Extract the (X, Y) coordinate from the center of the cell holding the provided text.  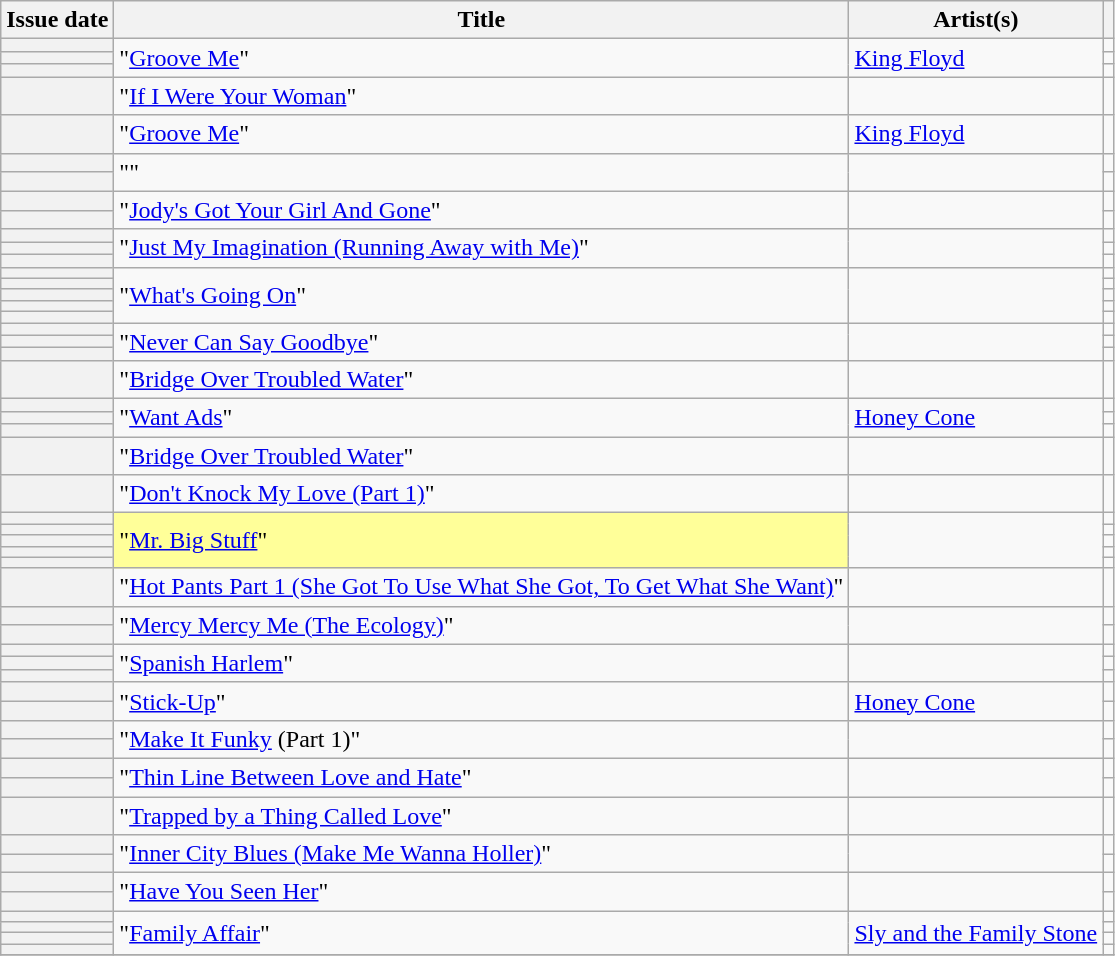
"Mr. Big Stuff" (482, 540)
"Family Affair" (482, 933)
Issue date (58, 20)
"Have You Seen Her" (482, 892)
"What's Going On" (482, 294)
"Spanish Harlem" (482, 663)
Sly and the Family Stone (976, 933)
"Never Can Say Goodbye" (482, 341)
"Mercy Mercy Me (The Ecology)" (482, 625)
Title (482, 20)
"Inner City Blues (Make Me Wanna Holler)" (482, 854)
"Hot Pants Part 1 (She Got To Use What She Got, To Get What She Want)" (482, 587)
"Make It Funky (Part 1)" (482, 739)
"" (482, 172)
Artist(s) (976, 20)
"Trapped by a Thing Called Love" (482, 815)
"If I Were Your Woman" (482, 96)
"Just My Imagination (Running Away with Me)" (482, 248)
"Thin Line Between Love and Hate" (482, 777)
"Stick-Up" (482, 701)
"Don't Knock My Love (Part 1)" (482, 494)
"Want Ads" (482, 418)
"Jody's Got Your Girl And Gone" (482, 210)
